Detect which cell encompasses the target text, then output its (x, y) center coordinate. 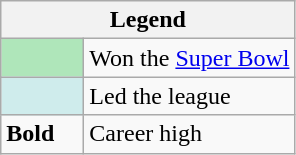
Legend (148, 20)
Career high (190, 134)
Won the Super Bowl (190, 58)
Led the league (190, 96)
Bold (42, 134)
